For the text-containing cell, return its midpoint in [x, y] coordinate format. 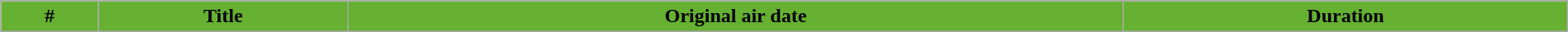
# [50, 16]
Duration [1346, 16]
Title [223, 16]
Original air date [735, 16]
